Output the [X, Y] coordinate of the center of the cell containing the given text.  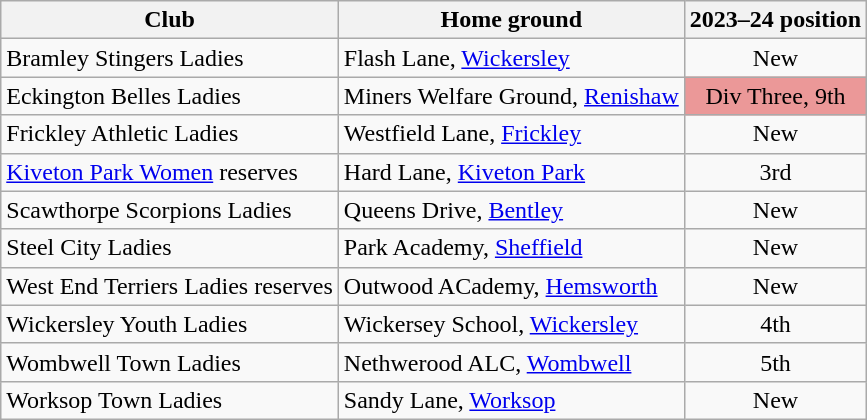
Worksop Town Ladies [170, 400]
West End Terriers Ladies reserves [170, 286]
4th [775, 324]
Westfield Lane, Frickley [511, 134]
Frickley Athletic Ladies [170, 134]
Sandy Lane, Worksop [511, 400]
Home ground [511, 20]
Flash Lane, Wickersley [511, 58]
Park Academy, Sheffield [511, 248]
Kiveton Park Women reserves [170, 172]
Hard Lane, Kiveton Park [511, 172]
Bramley Stingers Ladies [170, 58]
Div Three, 9th [775, 96]
Wickersley Youth Ladies [170, 324]
3rd [775, 172]
Nethwerood ALC, Wombwell [511, 362]
Scawthorpe Scorpions Ladies [170, 210]
2023–24 position [775, 20]
5th [775, 362]
Queens Drive, Bentley [511, 210]
Eckington Belles Ladies [170, 96]
Wickersey School, Wickersley [511, 324]
Club [170, 20]
Wombwell Town Ladies [170, 362]
Steel City Ladies [170, 248]
Miners Welfare Ground, Renishaw [511, 96]
Outwood ACademy, Hemsworth [511, 286]
